From the cell containing the given text, extract its center point as (x, y) coordinate. 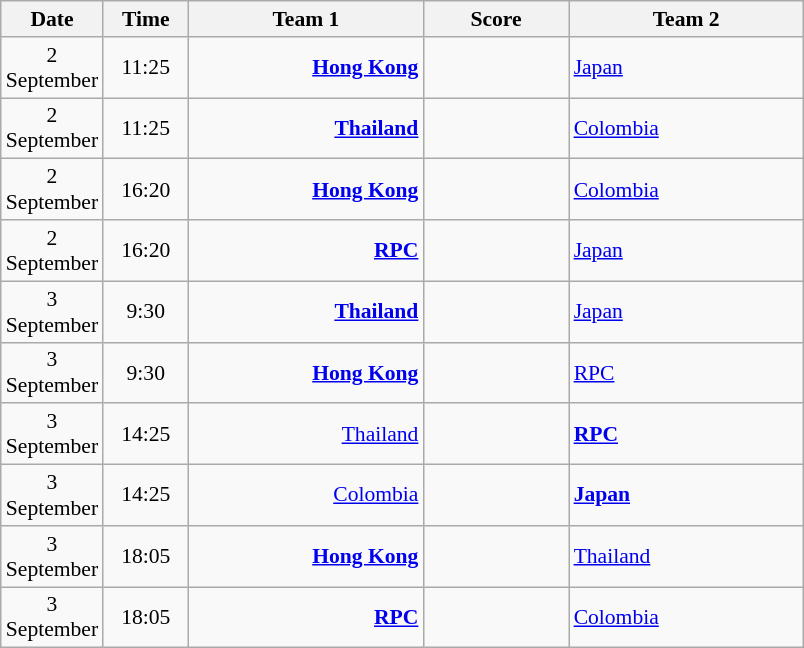
Team 2 (686, 19)
Team 1 (306, 19)
Date (52, 19)
Score (496, 19)
Time (146, 19)
